Search for the cell housing the specified text and yield its [x, y] center coordinate. 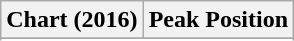
Chart (2016) [72, 20]
Peak Position [218, 20]
